Find where the given text appears and provide that cell's center as (x, y) coordinate. 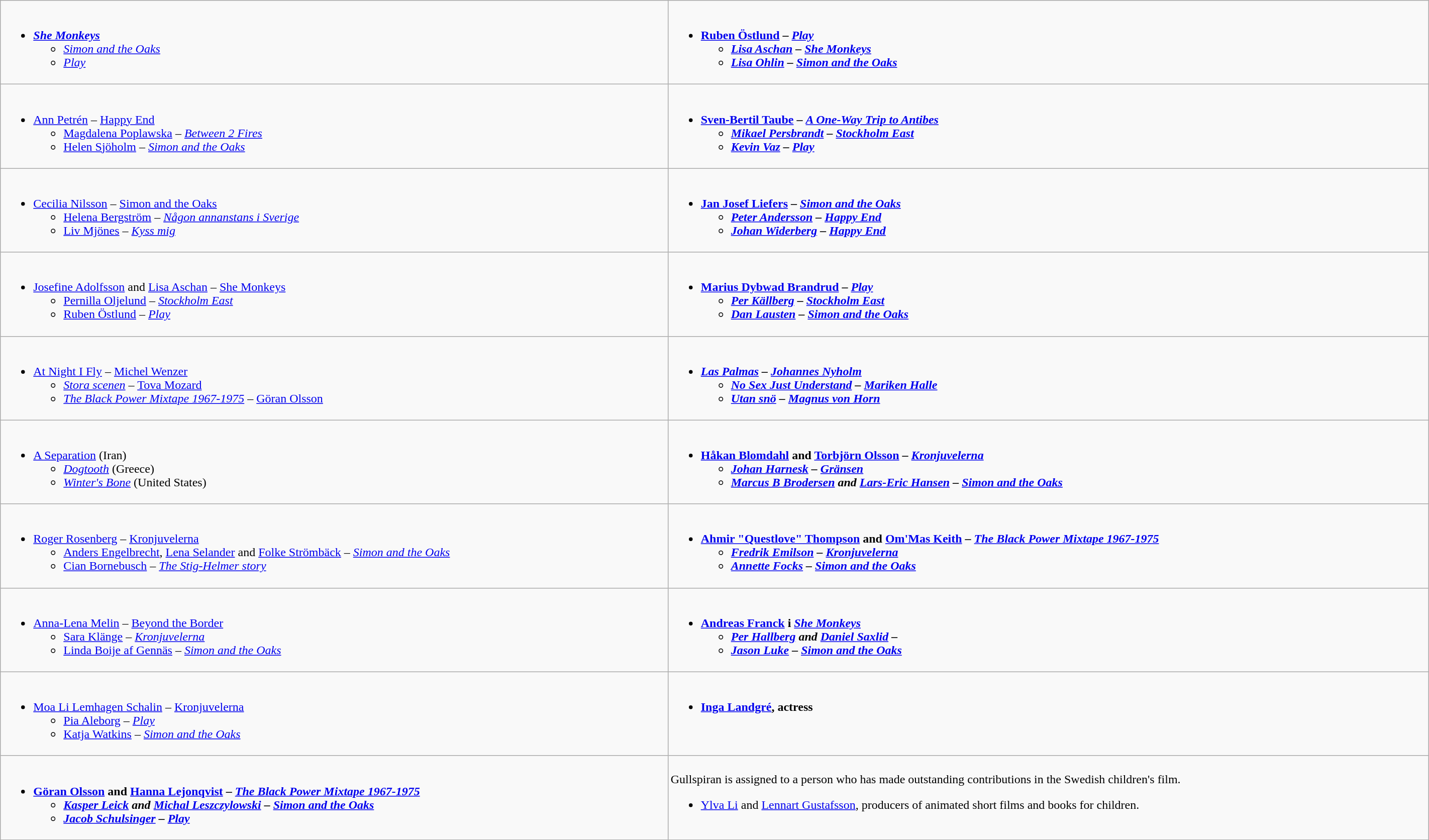
Jan Josef Liefers – Simon and the OaksPeter Andersson – Happy EndJohan Widerberg – Happy End (1048, 210)
Håkan Blomdahl and Torbjörn Olsson – KronjuvelernaJohan Harnesk – GränsenMarcus B Brodersen and Lars-Eric Hansen – Simon and the Oaks (1048, 462)
Josefine Adolfsson and Lisa Aschan – She MonkeysPernilla Oljelund – Stockholm EastRuben Östlund – Play (334, 294)
She MonkeysSimon and the OaksPlay (334, 42)
Sven-Bertil Taube – A One-Way Trip to AntibesMikael Persbrandt – Stockholm EastKevin Vaz – Play (1048, 127)
Roger Rosenberg – KronjuvelernaAnders Engelbrecht, Lena Selander and Folke Strömbäck – Simon and the OaksCian Bornebusch – The Stig-Helmer story (334, 546)
Anna-Lena Melin – Beyond the BorderSara Klänge – KronjuvelernaLinda Boije af Gennäs – Simon and the Oaks (334, 630)
Moa Li Lemhagen Schalin – KronjuvelernaPia Aleborg – PlayKatja Watkins – Simon and the Oaks (334, 713)
Ahmir "Questlove" Thompson and Om'Mas Keith – The Black Power Mixtape 1967-1975Fredrik Emilson – KronjuvelernaAnnette Focks – Simon and the Oaks (1048, 546)
Las Palmas – Johannes NyholmNo Sex Just Understand – Mariken HalleUtan snö – Magnus von Horn (1048, 378)
At Night I Fly – Michel WenzerStora scenen – Tova MozardThe Black Power Mixtape 1967-1975 – Göran Olsson (334, 378)
Inga Landgré, actress (1048, 713)
Cecilia Nilsson – Simon and the OaksHelena Bergström – Någon annanstans i SverigeLiv Mjönes – Kyss mig (334, 210)
A Separation (Iran)Dogtooth (Greece)Winter's Bone (United States) (334, 462)
Ann Petrén – Happy EndMagdalena Poplawska – Between 2 FiresHelen Sjöholm – Simon and the Oaks (334, 127)
Ruben Östlund – PlayLisa Aschan – She MonkeysLisa Ohlin – Simon and the Oaks (1048, 42)
Andreas Franck i She MonkeysPer Hallberg and Daniel Saxlid – Jason Luke – Simon and the Oaks (1048, 630)
Marius Dybwad Brandrud – PlayPer Källberg – Stockholm EastDan Lausten – Simon and the Oaks (1048, 294)
